Capture the cell that displays the provided text and extract its [x, y] central coordinate. 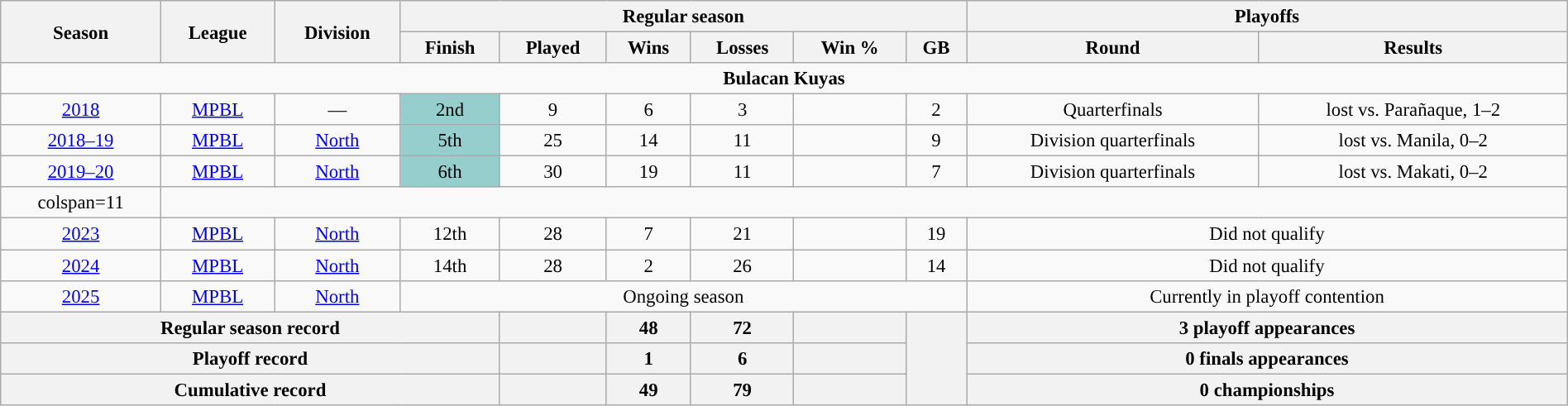
Round [1113, 48]
0 championships [1267, 389]
Playoff record [250, 358]
League [217, 31]
2018 [81, 110]
25 [552, 141]
14th [450, 265]
2025 [81, 296]
Currently in playoff contention [1267, 296]
2024 [81, 265]
lost vs. Manila, 0–2 [1413, 141]
Win % [850, 48]
lost vs. Parañaque, 1–2 [1413, 110]
72 [742, 327]
49 [648, 389]
Regular season record [250, 327]
Division [337, 31]
3 [742, 110]
12th [450, 234]
2019–20 [81, 172]
— [337, 110]
0 finals appearances [1267, 358]
2023 [81, 234]
48 [648, 327]
Bulacan Kuyas [784, 79]
Played [552, 48]
2018–19 [81, 141]
Wins [648, 48]
6th [450, 172]
21 [742, 234]
Results [1413, 48]
Ongoing season [683, 296]
30 [552, 172]
lost vs. Makati, 0–2 [1413, 172]
Season [81, 31]
colspan=11 [81, 203]
Playoffs [1267, 17]
Cumulative record [250, 389]
3 playoff appearances [1267, 327]
Finish [450, 48]
Losses [742, 48]
5th [450, 141]
Regular season [683, 17]
Quarterfinals [1113, 110]
1 [648, 358]
26 [742, 265]
2nd [450, 110]
79 [742, 389]
GB [936, 48]
